Provide the (x, y) coordinate of the cell's center where the given text is located.  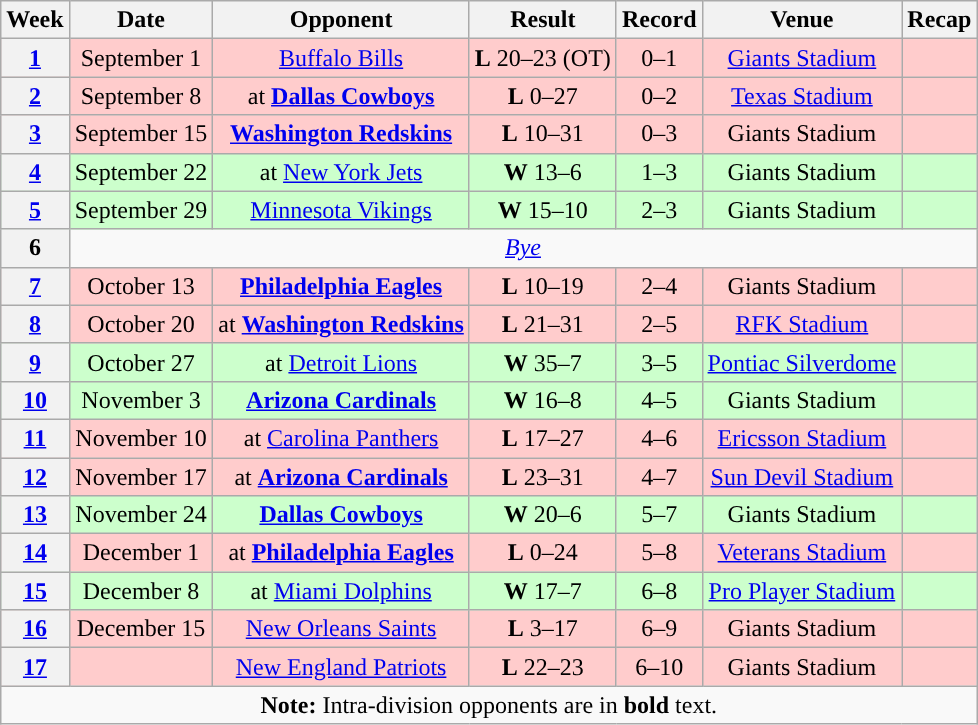
10 (35, 400)
0–1 (659, 58)
at Miami Dolphins (341, 591)
L 21–31 (542, 324)
December 15 (141, 629)
November 24 (141, 515)
W 20–6 (542, 515)
at Washington Redskins (341, 324)
Pontiac Silverdome (802, 362)
L 20–23 (OT) (542, 58)
15 (35, 591)
L 10–19 (542, 286)
6–8 (659, 591)
2–5 (659, 324)
L 23–31 (542, 477)
Recap (940, 20)
November 3 (141, 400)
September 8 (141, 96)
at New York Jets (341, 172)
0–2 (659, 96)
W 13–6 (542, 172)
October 13 (141, 286)
3–5 (659, 362)
L 0–27 (542, 96)
1–3 (659, 172)
Veterans Stadium (802, 553)
W 16–8 (542, 400)
September 15 (141, 134)
Record (659, 20)
6 (35, 248)
9 (35, 362)
Week (35, 20)
L 0–24 (542, 553)
December 8 (141, 591)
12 (35, 477)
October 27 (141, 362)
November 10 (141, 438)
2–3 (659, 210)
L 3–17 (542, 629)
W 17–7 (542, 591)
2–4 (659, 286)
September 29 (141, 210)
at Dallas Cowboys (341, 96)
Minnesota Vikings (341, 210)
September 22 (141, 172)
3 (35, 134)
December 1 (141, 553)
W 35–7 (542, 362)
5–8 (659, 553)
6–9 (659, 629)
at Arizona Cardinals (341, 477)
L 17–27 (542, 438)
at Detroit Lions (341, 362)
Note: Intra-division opponents are in bold text. (489, 705)
7 (35, 286)
Venue (802, 20)
at Carolina Panthers (341, 438)
1 (35, 58)
New England Patriots (341, 667)
13 (35, 515)
Dallas Cowboys (341, 515)
5–7 (659, 515)
4–6 (659, 438)
at Philadelphia Eagles (341, 553)
Pro Player Stadium (802, 591)
0–3 (659, 134)
8 (35, 324)
Date (141, 20)
Opponent (341, 20)
Sun Devil Stadium (802, 477)
Philadelphia Eagles (341, 286)
17 (35, 667)
L 22–23 (542, 667)
RFK Stadium (802, 324)
4–7 (659, 477)
New Orleans Saints (341, 629)
Washington Redskins (341, 134)
Texas Stadium (802, 96)
6–10 (659, 667)
16 (35, 629)
L 10–31 (542, 134)
11 (35, 438)
4–5 (659, 400)
W 15–10 (542, 210)
October 20 (141, 324)
14 (35, 553)
5 (35, 210)
2 (35, 96)
Result (542, 20)
Arizona Cardinals (341, 400)
September 1 (141, 58)
Bye (523, 248)
4 (35, 172)
Buffalo Bills (341, 58)
November 17 (141, 477)
Ericsson Stadium (802, 438)
